Extract the (x, y) coordinate from the center of the cell holding the provided text.  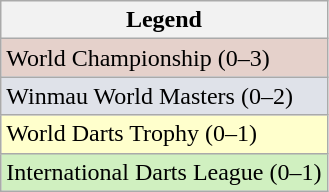
Legend (164, 20)
Winmau World Masters (0–2) (164, 96)
International Darts League (0–1) (164, 172)
World Darts Trophy (0–1) (164, 134)
World Championship (0–3) (164, 58)
